For the text-containing cell, return its midpoint in [x, y] coordinate format. 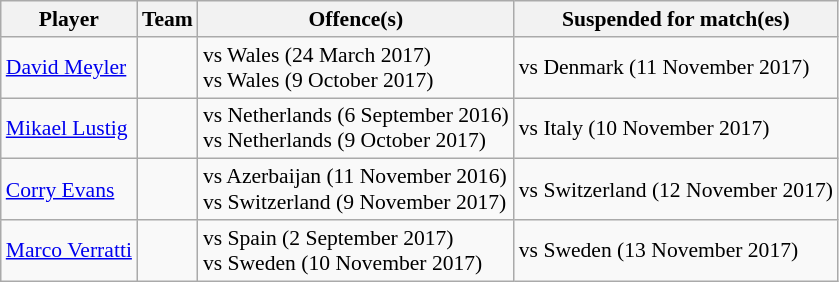
vs Switzerland (12 November 2017) [676, 190]
Offence(s) [356, 19]
vs Netherlands (6 September 2016) vs Netherlands (9 October 2017) [356, 128]
vs Sweden (13 November 2017) [676, 250]
vs Denmark (11 November 2017) [676, 68]
Mikael Lustig [69, 128]
Suspended for match(es) [676, 19]
vs Wales (24 March 2017) vs Wales (9 October 2017) [356, 68]
vs Spain (2 September 2017) vs Sweden (10 November 2017) [356, 250]
Player [69, 19]
David Meyler [69, 68]
Team [168, 19]
Marco Verratti [69, 250]
vs Italy (10 November 2017) [676, 128]
vs Azerbaijan (11 November 2016) vs Switzerland (9 November 2017) [356, 190]
Corry Evans [69, 190]
